Search for the cell housing the specified text and yield its [X, Y] center coordinate. 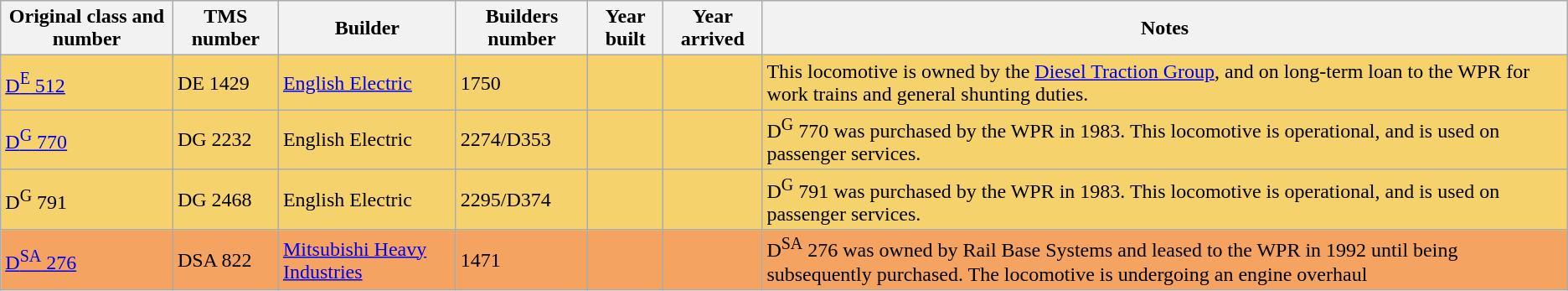
2295/D374 [521, 200]
Original class and number [87, 29]
1750 [521, 82]
DSA 822 [225, 260]
DG 791 was purchased by the WPR in 1983. This locomotive is operational, and is used on passenger services. [1164, 200]
DG 791 [87, 200]
This locomotive is owned by the Diesel Traction Group, and on long-term loan to the WPR for work trains and general shunting duties. [1164, 82]
Notes [1164, 29]
Mitsubishi Heavy Industries [367, 260]
DSA 276 [87, 260]
DG 2232 [225, 140]
Year built [626, 29]
2274/D353 [521, 140]
DE 512 [87, 82]
DE 1429 [225, 82]
1471 [521, 260]
Builder [367, 29]
Builders number [521, 29]
DG 2468 [225, 200]
DG 770 was purchased by the WPR in 1983. This locomotive is operational, and is used on passenger services. [1164, 140]
DG 770 [87, 140]
TMS number [225, 29]
Year arrived [713, 29]
